Locate the cell with the specified text and output its [x, y] center coordinate. 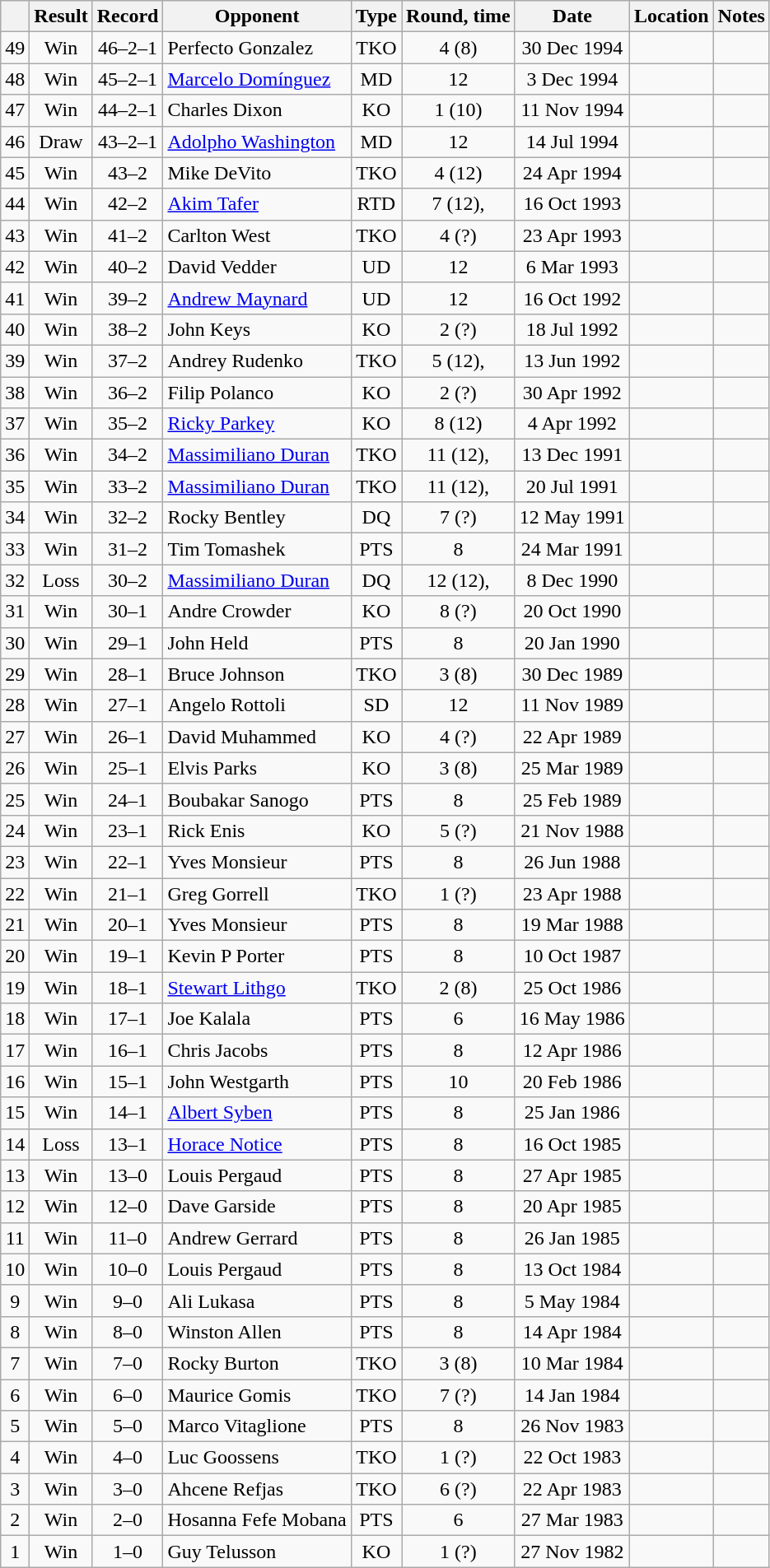
29–1 [128, 643]
John Held [257, 643]
1–0 [128, 1552]
Winston Allen [257, 1332]
Greg Gorrell [257, 893]
41–2 [128, 235]
5 [15, 1426]
Ricky Parkey [257, 424]
25 [15, 799]
29 [15, 674]
3 [15, 1489]
22 Oct 1983 [572, 1458]
45 [15, 173]
4 [15, 1458]
12 May 1991 [572, 518]
11 [15, 1238]
Round, time [459, 16]
20 Oct 1990 [572, 612]
14 [15, 1144]
38 [15, 393]
20 Jul 1991 [572, 486]
13–1 [128, 1144]
Marcelo Domínguez [257, 79]
5 (?) [459, 831]
Location [671, 16]
13–0 [128, 1175]
13 Oct 1984 [572, 1269]
Record [128, 16]
13 [15, 1175]
18 Jul 1992 [572, 329]
27 Nov 1982 [572, 1552]
Angelo Rottoli [257, 705]
23 [15, 862]
14 Jan 1984 [572, 1395]
16 Oct 1993 [572, 204]
RTD [376, 204]
Albert Syben [257, 1113]
6–0 [128, 1395]
20–1 [128, 925]
26 Jun 1988 [572, 862]
27–1 [128, 705]
13 Jun 1992 [572, 361]
31 [15, 612]
6 (?) [459, 1489]
23 Apr 1993 [572, 235]
27 Apr 1985 [572, 1175]
30 Apr 1992 [572, 393]
Mike DeVito [257, 173]
Bruce Johnson [257, 674]
Adolpho Washington [257, 142]
Filip Polanco [257, 393]
Ali Lukasa [257, 1300]
24–1 [128, 799]
22 Apr 1989 [572, 737]
Marco Vitaglione [257, 1426]
Opponent [257, 16]
16 Oct 1985 [572, 1144]
32–2 [128, 518]
24 Mar 1991 [572, 549]
8 Dec 1990 [572, 580]
Maurice Gomis [257, 1395]
37–2 [128, 361]
36 [15, 455]
48 [15, 79]
42 [15, 267]
42–2 [128, 204]
4 Apr 1992 [572, 424]
25 Mar 1989 [572, 768]
22 Apr 1983 [572, 1489]
23 Apr 1988 [572, 893]
David Muhammed [257, 737]
35–2 [128, 424]
17–1 [128, 1019]
John Westgarth [257, 1082]
9 [15, 1300]
43–2 [128, 173]
20 Apr 1985 [572, 1207]
2 (8) [459, 988]
26 Nov 1983 [572, 1426]
10 Mar 1984 [572, 1363]
36–2 [128, 393]
Kevin P Porter [257, 956]
37 [15, 424]
6 Mar 1993 [572, 267]
26 Jan 1985 [572, 1238]
14–1 [128, 1113]
5–0 [128, 1426]
11–0 [128, 1238]
1 [15, 1552]
34 [15, 518]
SD [376, 705]
35 [15, 486]
46 [15, 142]
David Vedder [257, 267]
28–1 [128, 674]
25 Feb 1989 [572, 799]
11 Nov 1989 [572, 705]
16–1 [128, 1050]
22 [15, 893]
40–2 [128, 267]
4 (12) [459, 173]
Result [61, 16]
21 [15, 925]
30 [15, 643]
Hosanna Fefe Mobana [257, 1520]
Andre Crowder [257, 612]
30 Dec 1989 [572, 674]
10 Oct 1987 [572, 956]
24 [15, 831]
Dave Garside [257, 1207]
John Keys [257, 329]
Tim Tomashek [257, 549]
3 Dec 1994 [572, 79]
32 [15, 580]
44–2–1 [128, 110]
8–0 [128, 1332]
20 [15, 956]
2–0 [128, 1520]
12 Apr 1986 [572, 1050]
Date [572, 16]
Draw [61, 142]
25 Oct 1986 [572, 988]
33–2 [128, 486]
20 Jan 1990 [572, 643]
Elvis Parks [257, 768]
Boubakar Sanogo [257, 799]
14 Apr 1984 [572, 1332]
Horace Notice [257, 1144]
11 Nov 1994 [572, 110]
34–2 [128, 455]
45–2–1 [128, 79]
Guy Telusson [257, 1552]
Chris Jacobs [257, 1050]
49 [15, 48]
12 (12), [459, 580]
Andrew Gerrard [257, 1238]
5 (12), [459, 361]
10–0 [128, 1269]
Charles Dixon [257, 110]
Stewart Lithgo [257, 988]
41 [15, 298]
15–1 [128, 1082]
21–1 [128, 893]
5 May 1984 [572, 1300]
12–0 [128, 1207]
Joe Kalala [257, 1019]
Akim Tafer [257, 204]
Rocky Bentley [257, 518]
Andrew Maynard [257, 298]
27 [15, 737]
39–2 [128, 298]
24 Apr 1994 [572, 173]
Carlton West [257, 235]
8 (?) [459, 612]
13 Dec 1991 [572, 455]
15 [15, 1113]
Notes [741, 16]
46–2–1 [128, 48]
31–2 [128, 549]
14 Jul 1994 [572, 142]
Type [376, 16]
7–0 [128, 1363]
30 Dec 1994 [572, 48]
16 Oct 1992 [572, 298]
43 [15, 235]
1 (10) [459, 110]
30–2 [128, 580]
19 [15, 988]
18–1 [128, 988]
19–1 [128, 956]
39 [15, 361]
Perfecto Gonzalez [257, 48]
18 [15, 1019]
20 Feb 1986 [572, 1082]
Ahcene Refjas [257, 1489]
16 [15, 1082]
19 Mar 1988 [572, 925]
30–1 [128, 612]
Andrey Rudenko [257, 361]
2 [15, 1520]
33 [15, 549]
23–1 [128, 831]
21 Nov 1988 [572, 831]
27 Mar 1983 [572, 1520]
17 [15, 1050]
25–1 [128, 768]
28 [15, 705]
22–1 [128, 862]
26 [15, 768]
Rocky Burton [257, 1363]
7 [15, 1363]
Rick Enis [257, 831]
44 [15, 204]
4 (8) [459, 48]
7 (12), [459, 204]
3–0 [128, 1489]
Luc Goossens [257, 1458]
9–0 [128, 1300]
38–2 [128, 329]
8 (12) [459, 424]
25 Jan 1986 [572, 1113]
40 [15, 329]
4–0 [128, 1458]
16 May 1986 [572, 1019]
26–1 [128, 737]
47 [15, 110]
43–2–1 [128, 142]
